Capture the cell that displays the provided text and extract its (x, y) central coordinate. 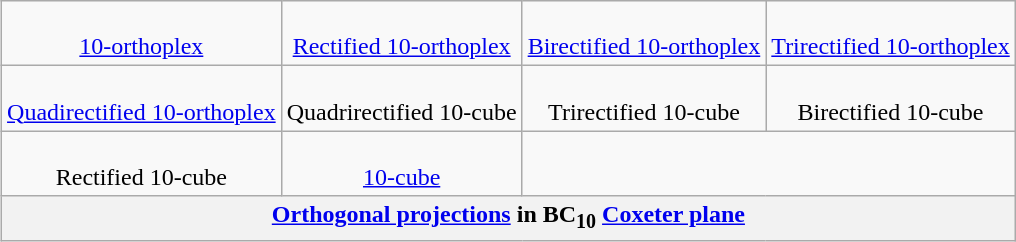
10-orthoplex (142, 34)
Trirectified 10-orthoplex (890, 34)
Birectified 10-cube (890, 98)
10-cube (402, 164)
Orthogonal projections in BC10 Coxeter plane (509, 218)
Quadrirectified 10-cube (402, 98)
Quadirectified 10-orthoplex (142, 98)
Rectified 10-cube (142, 164)
Trirectified 10-cube (644, 98)
Rectified 10-orthoplex (402, 34)
Birectified 10-orthoplex (644, 34)
